Identify which cell holds the provided text, then report its [x, y] central coordinate. 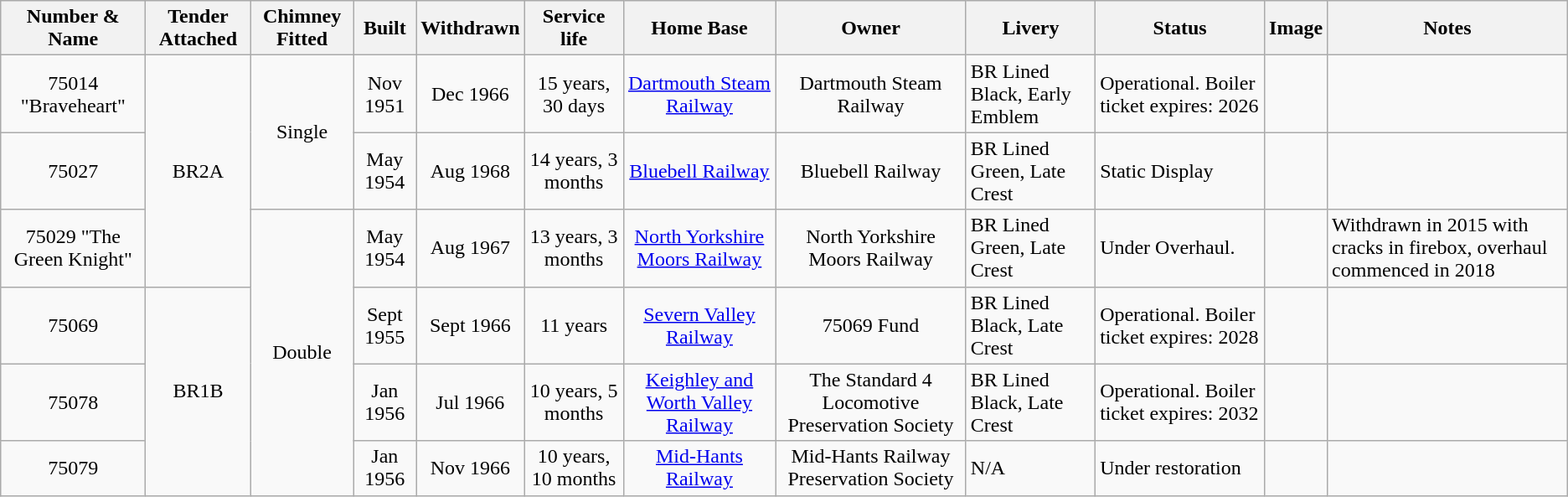
Operational. Boiler ticket expires: 2026 [1180, 94]
Aug 1967 [471, 248]
Sept 1955 [385, 325]
Withdrawn in 2015 with cracks in firebox, overhaul commenced in 2018 [1447, 248]
Nov 1951 [385, 94]
Jul 1966 [471, 402]
Double [302, 352]
Nov 1966 [471, 468]
15 years, 30 days [574, 94]
Under Overhaul. [1180, 248]
Home Base [699, 28]
75029 "The Green Knight" [74, 248]
Livery [1030, 28]
Service life [574, 28]
Keighley and Worth Valley Railway [699, 402]
Owner [871, 28]
Tender Attached [198, 28]
11 years [574, 325]
10 years, 10 months [574, 468]
75079 [74, 468]
75069 Fund [871, 325]
Static Display [1180, 171]
75014 "Braveheart" [74, 94]
75069 [74, 325]
14 years, 3 months [574, 171]
BR Lined Black, Early Emblem [1030, 94]
Operational. Boiler ticket expires: 2028 [1180, 325]
BR2A [198, 171]
The Standard 4 Locomotive Preservation Society [871, 402]
Aug 1968 [471, 171]
Image [1297, 28]
75078 [74, 402]
13 years, 3 months [574, 248]
Chimney Fitted [302, 28]
Operational. Boiler ticket expires: 2032 [1180, 402]
75027 [74, 171]
BR1B [198, 391]
Built [385, 28]
Status [1180, 28]
N/A [1030, 468]
Mid-Hants Railway [699, 468]
10 years, 5 months [574, 402]
Mid-Hants Railway Preservation Society [871, 468]
Single [302, 132]
Notes [1447, 28]
Dec 1966 [471, 94]
Sept 1966 [471, 325]
Number & Name [74, 28]
Withdrawn [471, 28]
Severn Valley Railway [699, 325]
Under restoration [1180, 468]
